Identify which cell holds the provided text, then report its [X, Y] central coordinate. 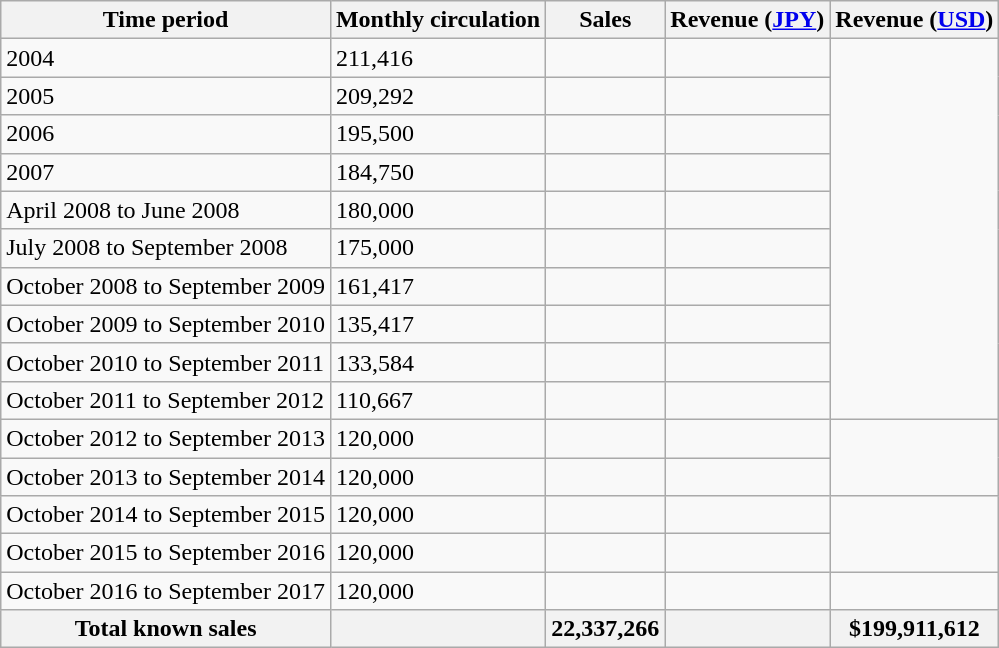
Time period [166, 20]
April 2008 to June 2008 [166, 210]
$199,911,612 [914, 629]
Monthly circulation [438, 20]
180,000 [438, 210]
October 2012 to September 2013 [166, 438]
110,667 [438, 400]
October 2011 to September 2012 [166, 400]
2005 [166, 96]
October 2014 to September 2015 [166, 515]
July 2008 to September 2008 [166, 248]
Total known sales [166, 629]
2004 [166, 58]
October 2010 to September 2011 [166, 362]
October 2008 to September 2009 [166, 286]
22,337,266 [606, 629]
October 2009 to September 2010 [166, 324]
135,417 [438, 324]
Revenue (JPY) [748, 20]
133,584 [438, 362]
175,000 [438, 248]
211,416 [438, 58]
October 2016 to September 2017 [166, 591]
161,417 [438, 286]
Sales [606, 20]
184,750 [438, 172]
October 2013 to September 2014 [166, 477]
2006 [166, 134]
209,292 [438, 96]
2007 [166, 172]
195,500 [438, 134]
Revenue (USD) [914, 20]
October 2015 to September 2016 [166, 553]
